Capture the cell that displays the provided text and extract its [X, Y] central coordinate. 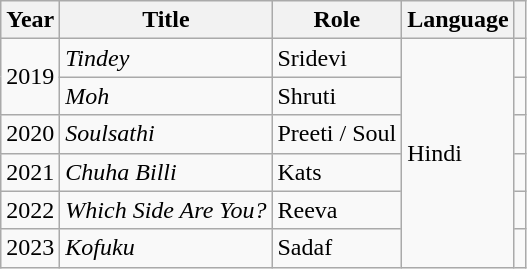
Year [30, 20]
Kofuku [166, 248]
Language [458, 20]
Role [337, 20]
2023 [30, 248]
Sridevi [337, 58]
Soulsathi [166, 134]
Chuha Billi [166, 172]
Sadaf [337, 248]
Reeva [337, 210]
Title [166, 20]
Moh [166, 96]
Shruti [337, 96]
2019 [30, 77]
Which Side Are You? [166, 210]
Tindey [166, 58]
Kats [337, 172]
2022 [30, 210]
Preeti / Soul [337, 134]
2021 [30, 172]
2020 [30, 134]
Hindi [458, 153]
